Output the [X, Y] coordinate of the center of the cell containing the given text.  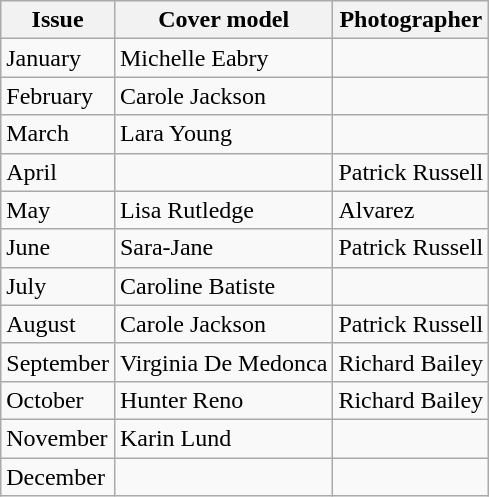
Lisa Rutledge [223, 210]
December [58, 477]
Karin Lund [223, 438]
Issue [58, 20]
March [58, 134]
August [58, 324]
January [58, 58]
July [58, 286]
October [58, 400]
Photographer [411, 20]
Michelle Eabry [223, 58]
November [58, 438]
April [58, 172]
Virginia De Medonca [223, 362]
Caroline Batiste [223, 286]
Alvarez [411, 210]
June [58, 248]
Cover model [223, 20]
Hunter Reno [223, 400]
Lara Young [223, 134]
September [58, 362]
February [58, 96]
Sara-Jane [223, 248]
May [58, 210]
